Search for the cell housing the specified text and yield its [X, Y] center coordinate. 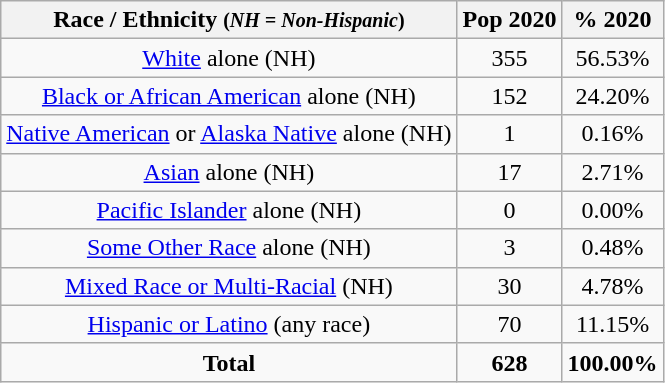
0 [510, 210]
628 [510, 362]
Mixed Race or Multi-Racial (NH) [229, 286]
355 [510, 58]
Native American or Alaska Native alone (NH) [229, 134]
Asian alone (NH) [229, 172]
White alone (NH) [229, 58]
Hispanic or Latino (any race) [229, 324]
30 [510, 286]
Black or African American alone (NH) [229, 96]
% 2020 [612, 20]
70 [510, 324]
56.53% [612, 58]
3 [510, 248]
17 [510, 172]
11.15% [612, 324]
Total [229, 362]
152 [510, 96]
2.71% [612, 172]
Some Other Race alone (NH) [229, 248]
Pacific Islander alone (NH) [229, 210]
1 [510, 134]
0.16% [612, 134]
Pop 2020 [510, 20]
0.48% [612, 248]
0.00% [612, 210]
24.20% [612, 96]
100.00% [612, 362]
Race / Ethnicity (NH = Non-Hispanic) [229, 20]
4.78% [612, 286]
